Determine the [X, Y] coordinate at the center of the cell enclosing the given text.  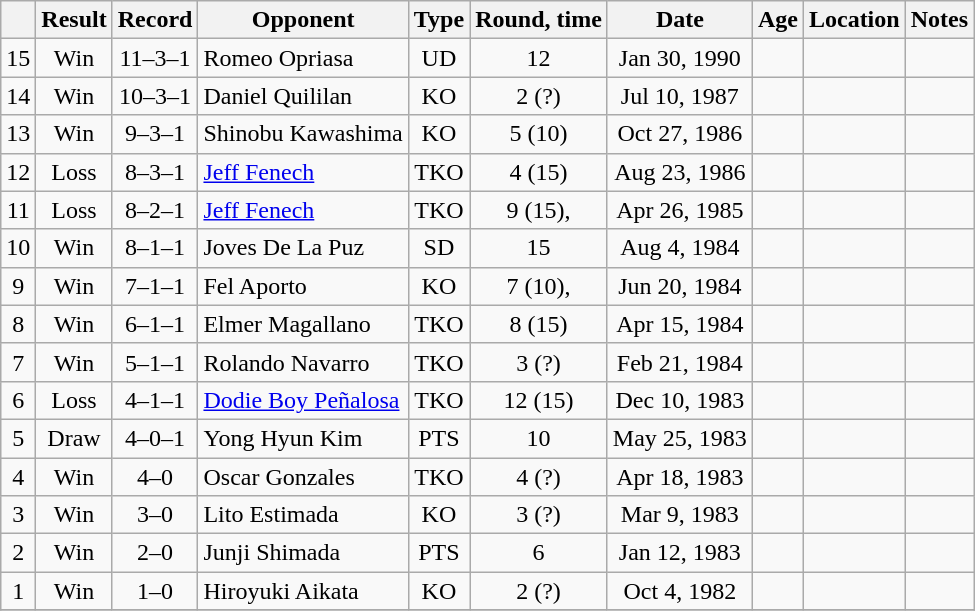
Daniel Quililan [303, 96]
2 [18, 553]
4–0–1 [155, 438]
11–3–1 [155, 58]
11 [18, 210]
Jan 30, 1990 [680, 58]
Opponent [303, 20]
9–3–1 [155, 134]
4 (15) [539, 172]
5 (10) [539, 134]
Result [74, 20]
1 [18, 591]
Apr 26, 1985 [680, 210]
Jan 12, 1983 [680, 553]
8–2–1 [155, 210]
3–0 [155, 515]
May 25, 1983 [680, 438]
3 [18, 515]
Yong Hyun Kim [303, 438]
Jul 10, 1987 [680, 96]
1–0 [155, 591]
Draw [74, 438]
Lito Estimada [303, 515]
Junji Shimada [303, 553]
14 [18, 96]
Rolando Navarro [303, 362]
7 [18, 362]
Dec 10, 1983 [680, 400]
UD [438, 58]
5 [18, 438]
Hiroyuki Aikata [303, 591]
Mar 9, 1983 [680, 515]
Apr 15, 1984 [680, 324]
7–1–1 [155, 286]
Oct 4, 1982 [680, 591]
Oct 27, 1986 [680, 134]
Location [854, 20]
Type [438, 20]
10–3–1 [155, 96]
8–1–1 [155, 248]
Elmer Magallano [303, 324]
Round, time [539, 20]
4 (?) [539, 477]
Aug 4, 1984 [680, 248]
9 [18, 286]
8–3–1 [155, 172]
Aug 23, 1986 [680, 172]
9 (15), [539, 210]
8 [18, 324]
Oscar Gonzales [303, 477]
4–1–1 [155, 400]
Romeo Opriasa [303, 58]
Feb 21, 1984 [680, 362]
Fel Aporto [303, 286]
8 (15) [539, 324]
4 [18, 477]
12 (15) [539, 400]
Joves De La Puz [303, 248]
Dodie Boy Peñalosa [303, 400]
Jun 20, 1984 [680, 286]
2–0 [155, 553]
13 [18, 134]
6–1–1 [155, 324]
Apr 18, 1983 [680, 477]
Age [778, 20]
Shinobu Kawashima [303, 134]
Date [680, 20]
5–1–1 [155, 362]
Record [155, 20]
7 (10), [539, 286]
SD [438, 248]
4–0 [155, 477]
Notes [939, 20]
